Search for the cell housing the specified text and yield its (x, y) center coordinate. 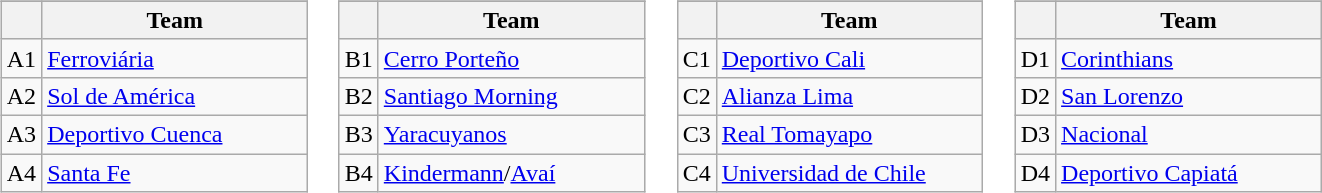
Santiago Morning (511, 96)
Alianza Lima (849, 96)
Sol de América (175, 96)
Deportivo Capiatá (1189, 173)
C2 (696, 96)
Cerro Porteño (511, 58)
Santa Fe (175, 173)
D3 (1035, 134)
Corinthians (1189, 58)
Ferroviária (175, 58)
Real Tomayapo (849, 134)
B2 (358, 96)
C3 (696, 134)
Deportivo Cali (849, 58)
A1 (21, 58)
A2 (21, 96)
San Lorenzo (1189, 96)
C4 (696, 173)
A3 (21, 134)
A4 (21, 173)
D1 (1035, 58)
Yaracuyanos (511, 134)
D2 (1035, 96)
D4 (1035, 173)
Nacional (1189, 134)
B4 (358, 173)
Universidad de Chile (849, 173)
B3 (358, 134)
Kindermann/Avaí (511, 173)
Deportivo Cuenca (175, 134)
C1 (696, 58)
B1 (358, 58)
